Output the (X, Y) coordinate of the center of the cell containing the given text.  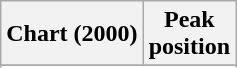
Peakposition (189, 34)
Chart (2000) (72, 34)
